Return [X, Y] of the center of cell containing provided text 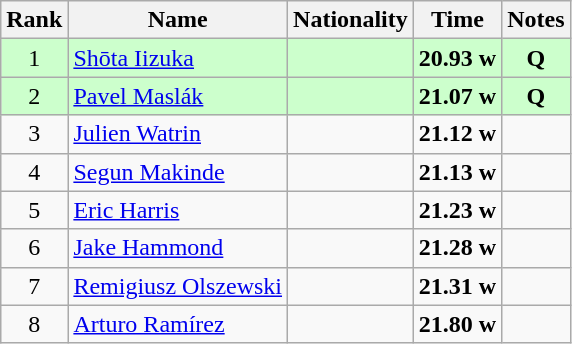
Eric Harris [178, 210]
1 [34, 58]
21.23 w [457, 210]
Julien Watrin [178, 134]
6 [34, 248]
4 [34, 172]
Shōta Iizuka [178, 58]
21.28 w [457, 248]
8 [34, 324]
Arturo Ramírez [178, 324]
21.13 w [457, 172]
Nationality [351, 20]
21.31 w [457, 286]
Rank [34, 20]
3 [34, 134]
Time [457, 20]
Pavel Maslák [178, 96]
2 [34, 96]
21.12 w [457, 134]
Remigiusz Olszewski [178, 286]
Jake Hammond [178, 248]
20.93 w [457, 58]
21.80 w [457, 324]
Name [178, 20]
7 [34, 286]
Segun Makinde [178, 172]
Notes [536, 20]
5 [34, 210]
21.07 w [457, 96]
